Find where the given text appears and provide that cell's center as [x, y] coordinate. 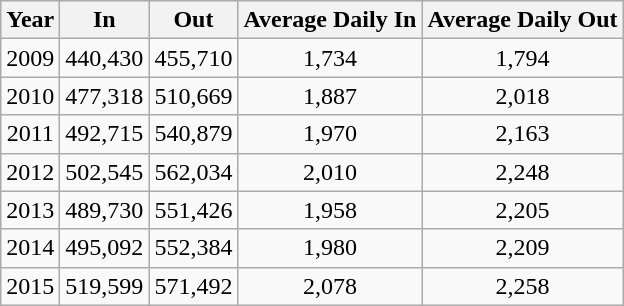
Year [30, 20]
2009 [30, 58]
502,545 [104, 172]
489,730 [104, 210]
Out [194, 20]
1,970 [330, 134]
2,205 [522, 210]
1,734 [330, 58]
477,318 [104, 96]
551,426 [194, 210]
In [104, 20]
552,384 [194, 248]
2010 [30, 96]
1,980 [330, 248]
2,258 [522, 286]
571,492 [194, 286]
2,018 [522, 96]
519,599 [104, 286]
2,078 [330, 286]
562,034 [194, 172]
540,879 [194, 134]
510,669 [194, 96]
2013 [30, 210]
440,430 [104, 58]
495,092 [104, 248]
2,010 [330, 172]
2,209 [522, 248]
Average Daily In [330, 20]
2012 [30, 172]
1,794 [522, 58]
2014 [30, 248]
2011 [30, 134]
1,958 [330, 210]
Average Daily Out [522, 20]
455,710 [194, 58]
492,715 [104, 134]
2,163 [522, 134]
1,887 [330, 96]
2,248 [522, 172]
2015 [30, 286]
